Capture the cell that displays the provided text and extract its (X, Y) central coordinate. 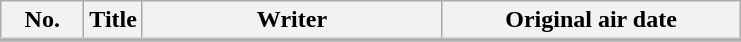
Original air date (590, 21)
Title (114, 21)
No. (42, 21)
Writer (292, 21)
